Pinpoint the cell where the given text exists, returning its [x, y] midpoint coordinate. 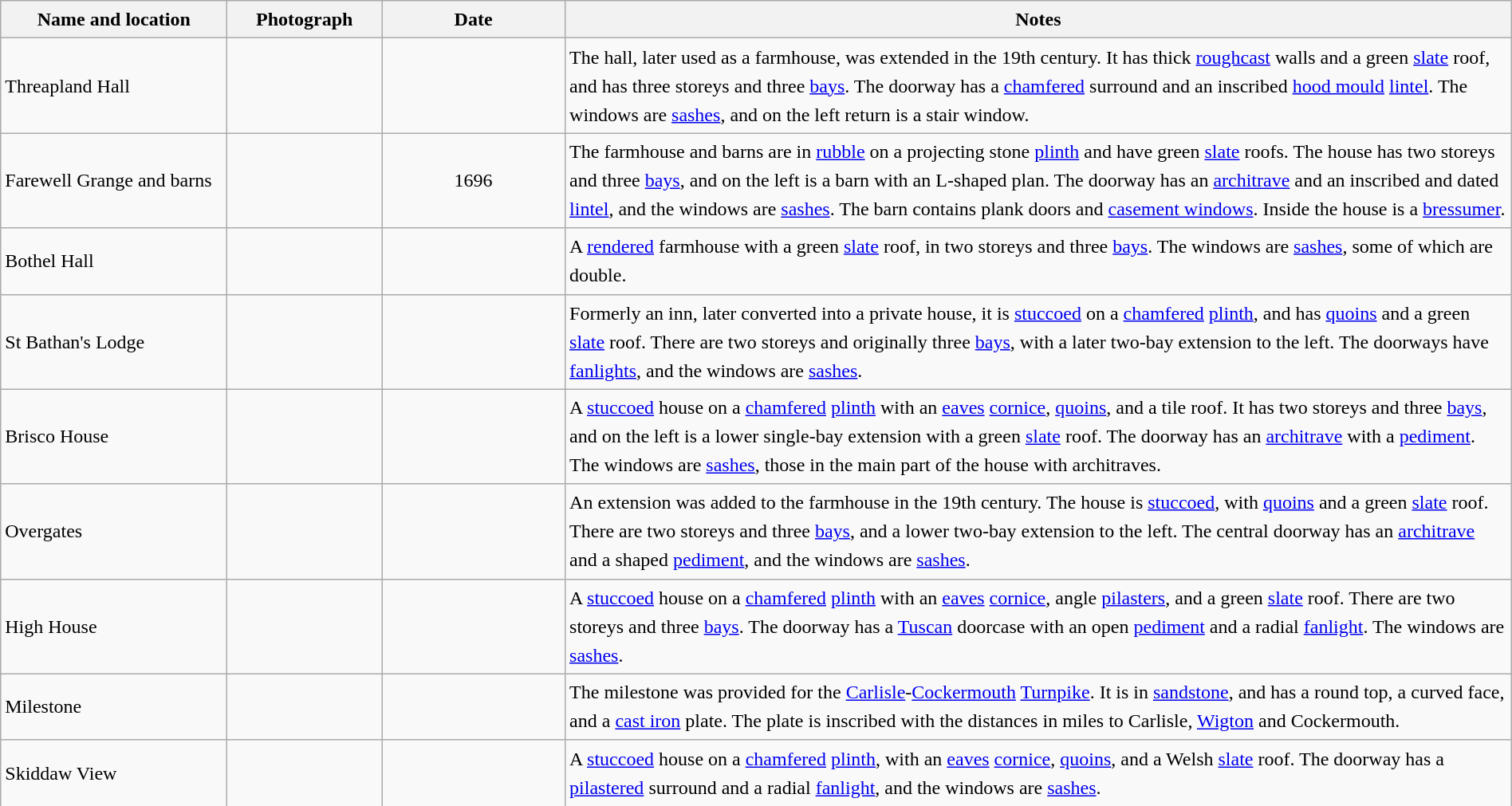
Photograph [305, 19]
Brisco House [114, 437]
1696 [474, 180]
Farewell Grange and barns [114, 180]
A rendered farmhouse with a green slate roof, in two storeys and three bays. The windows are sashes, some of which are double. [1038, 261]
Milestone [114, 706]
Threapland Hall [114, 86]
Notes [1038, 19]
Date [474, 19]
Name and location [114, 19]
Skiddaw View [114, 773]
Bothel Hall [114, 261]
High House [114, 627]
Overgates [114, 531]
St Bathan's Lodge [114, 341]
